Return (x, y) of the center of cell containing provided text 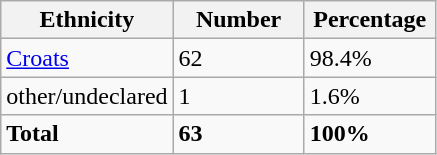
Percentage (370, 20)
other/undeclared (87, 96)
Number (238, 20)
Ethnicity (87, 20)
98.4% (370, 58)
1 (238, 96)
Croats (87, 58)
100% (370, 134)
62 (238, 58)
Total (87, 134)
63 (238, 134)
1.6% (370, 96)
